Return (X, Y) of the center of cell containing provided text 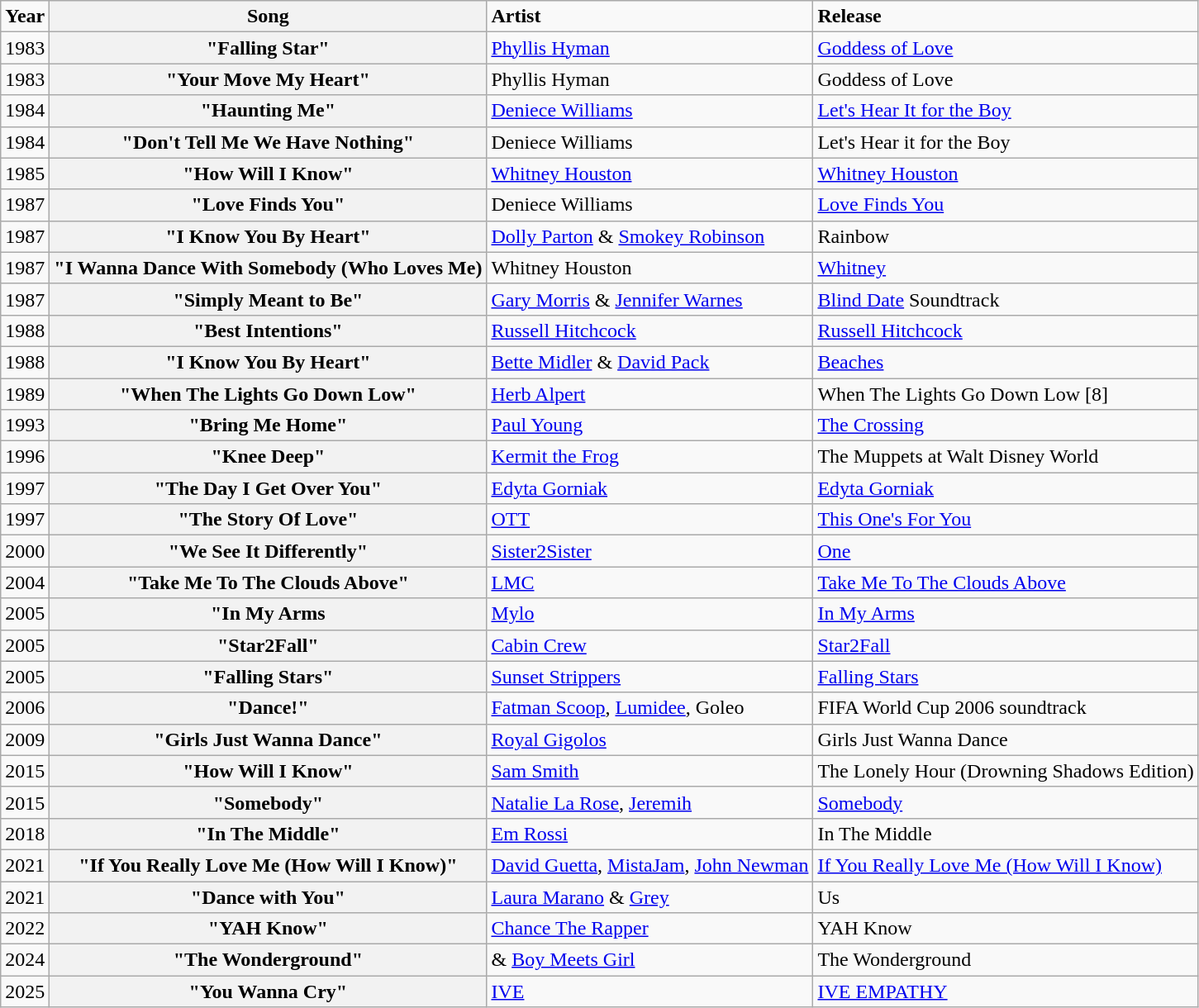
2000 (25, 551)
"Take Me To The Clouds Above" (268, 582)
Herb Alpert (649, 394)
Chance The Rapper (649, 929)
"The Wonderground" (268, 960)
2006 (25, 708)
"YAH Know" (268, 929)
Bette Midler & David Pack (649, 362)
"I Wanna Dance With Somebody (Who Loves Me) (268, 268)
Royal Gigolos (649, 739)
Year (25, 17)
"Dance!" (268, 708)
Whitney (1006, 268)
Rainbow (1006, 236)
Blind Date Soundtrack (1006, 299)
2018 (25, 834)
"We See It Differently" (268, 551)
Girls Just Wanna Dance (1006, 739)
1996 (25, 457)
Love Finds You (1006, 205)
1989 (25, 394)
Kermit the Frog (649, 457)
YAH Know (1006, 929)
The Lonely Hour (Drowning Shadows Edition) (1006, 771)
"Girls Just Wanna Dance" (268, 739)
When The Lights Go Down Low [8] (1006, 394)
Let's Hear it for the Boy (1006, 142)
2009 (25, 739)
Fatman Scoop, Lumidee, Goleo (649, 708)
& Boy Meets Girl (649, 960)
The Muppets at Walt Disney World (1006, 457)
Mylo (649, 614)
IVE (649, 991)
In The Middle (1006, 834)
"You Wanna Cry" (268, 991)
"The Day I Get Over You" (268, 488)
"In The Middle" (268, 834)
"Dance with You" (268, 896)
Artist (649, 17)
"Simply Meant to Be" (268, 299)
If You Really Love Me (How Will I Know) (1006, 865)
Paul Young (649, 426)
1993 (25, 426)
Sister2Sister (649, 551)
"When The Lights Go Down Low" (268, 394)
2024 (25, 960)
"Knee Deep" (268, 457)
Sunset Strippers (649, 677)
Cabin Crew (649, 645)
Let's Hear It for the Boy (1006, 111)
The Wonderground (1006, 960)
Falling Stars (1006, 677)
Dolly Parton & Smokey Robinson (649, 236)
David Guetta, MistaJam, John Newman (649, 865)
"The Story Of Love" (268, 520)
Release (1006, 17)
"Falling Stars" (268, 677)
LMC (649, 582)
Gary Morris & Jennifer Warnes (649, 299)
"Best Intentions" (268, 330)
This One's For You (1006, 520)
"Somebody" (268, 802)
Take Me To The Clouds Above (1006, 582)
"Star2Fall" (268, 645)
Somebody (1006, 802)
2025 (25, 991)
Song (268, 17)
The Crossing (1006, 426)
Star2Fall (1006, 645)
In My Arms (1006, 614)
Sam Smith (649, 771)
2022 (25, 929)
1985 (25, 174)
IVE EMPATHY (1006, 991)
Natalie La Rose, Jeremih (649, 802)
Us (1006, 896)
"Bring Me Home" (268, 426)
"Love Finds You" (268, 205)
FIFA World Cup 2006 soundtrack (1006, 708)
"Haunting Me" (268, 111)
"In My Arms (268, 614)
"Your Move My Heart" (268, 79)
"Don't Tell Me We Have Nothing" (268, 142)
OTT (649, 520)
"If You Really Love Me (How Will I Know)" (268, 865)
One (1006, 551)
2004 (25, 582)
Beaches (1006, 362)
Laura Marano & Grey (649, 896)
Em Rossi (649, 834)
"Falling Star" (268, 48)
